Extract the [x, y] coordinate from the center of the cell holding the provided text.  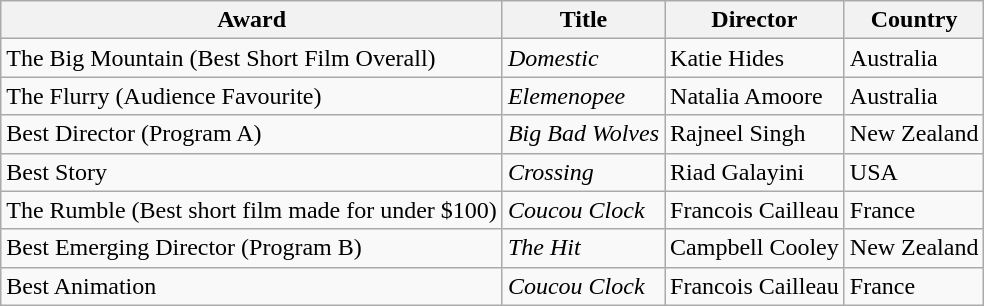
Domestic [583, 58]
Country [914, 20]
Director [755, 20]
Campbell Cooley [755, 248]
Best Director (Program A) [252, 134]
Award [252, 20]
The Hit [583, 248]
The Flurry (Audience Favourite) [252, 96]
Rajneel Singh [755, 134]
The Rumble (Best short film made for under $100) [252, 210]
Natalia Amoore [755, 96]
Title [583, 20]
The Big Mountain (Best Short Film Overall) [252, 58]
Best Emerging Director (Program B) [252, 248]
Best Story [252, 172]
USA [914, 172]
Best Animation [252, 286]
Crossing [583, 172]
Elemenopee [583, 96]
Big Bad Wolves [583, 134]
Riad Galayini [755, 172]
Katie Hides [755, 58]
